Find where the given text appears and provide that cell's center as (x, y) coordinate. 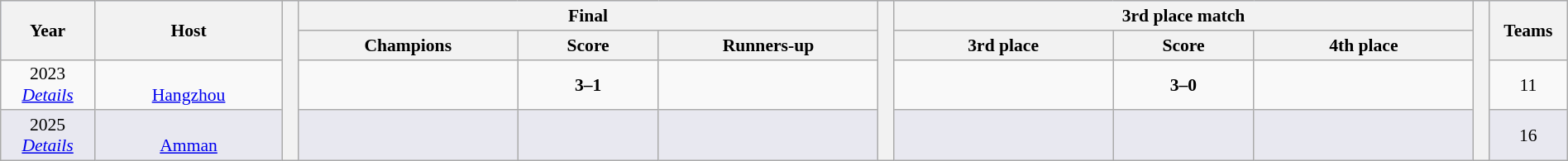
Champions (409, 45)
2023Details (48, 84)
11 (1528, 84)
3–0 (1183, 84)
3–1 (588, 84)
3rd place match (1184, 16)
Runners-up (767, 45)
4th place (1363, 45)
Hangzhou (189, 84)
2025Details (48, 135)
3rd place (1004, 45)
Year (48, 30)
Host (189, 30)
Amman (189, 135)
16 (1528, 135)
Teams (1528, 30)
Final (589, 16)
